Detect which cell encompasses the target text, then output its (x, y) center coordinate. 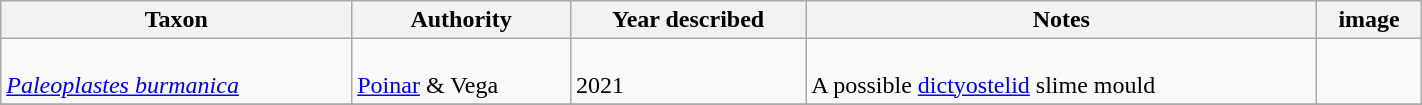
Notes (1062, 20)
Taxon (176, 20)
2021 (688, 72)
Authority (462, 20)
image (1369, 20)
A possible dictyostelid slime mould (1062, 72)
Paleoplastes burmanica (176, 72)
Year described (688, 20)
Poinar & Vega (462, 72)
